Pinpoint the cell where the given text exists, returning its (X, Y) midpoint coordinate. 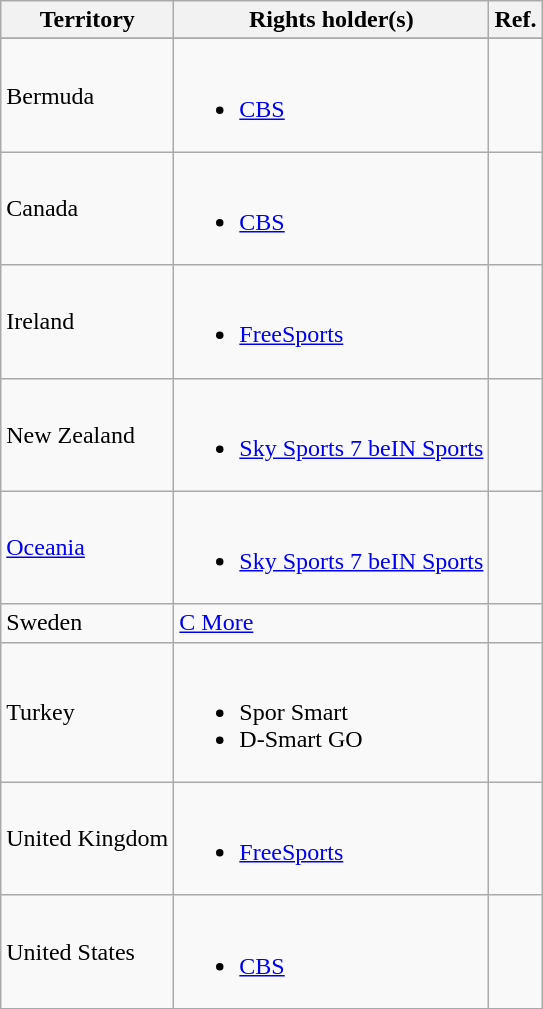
C More (332, 623)
Canada (88, 208)
Spor SmartD-Smart GO (332, 712)
Rights holder(s) (332, 20)
Ireland (88, 322)
Sweden (88, 623)
United Kingdom (88, 838)
United States (88, 952)
Ref. (516, 20)
Oceania (88, 548)
New Zealand (88, 434)
Territory (88, 20)
Turkey (88, 712)
Bermuda (88, 96)
